Pinpoint the cell where the given text exists, returning its (x, y) midpoint coordinate. 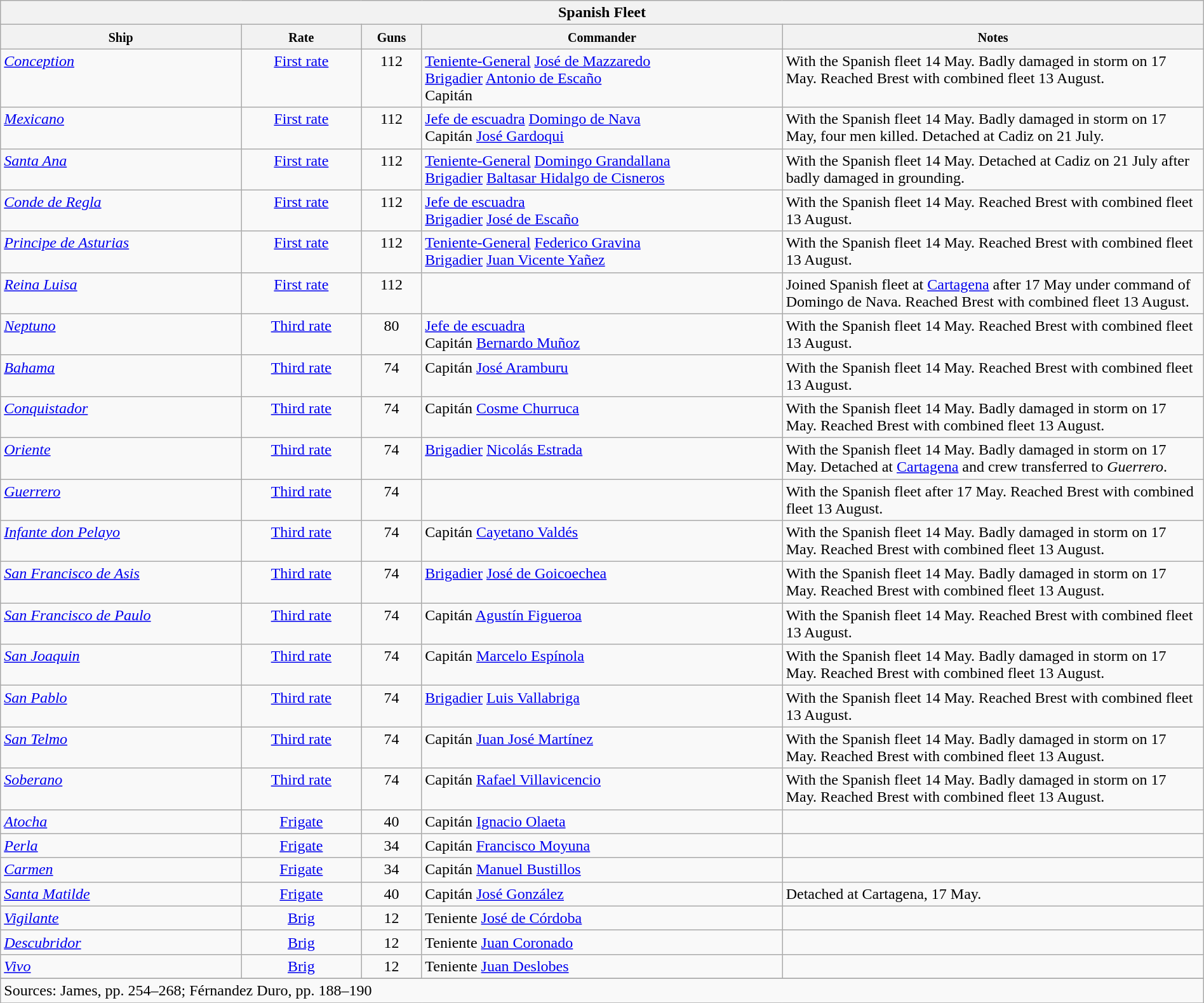
Capitán Cayetano Valdés (602, 541)
Capitán Rafael Villavicencio (602, 788)
Atocha (121, 821)
Capitán Manuel Bustillos (602, 870)
Jefe de escuadra Capitán Bernardo Muñoz (602, 334)
Commander (602, 37)
With the Spanish fleet 14 May. Detached at Cadiz on 21 July after badly damaged in grounding. (993, 169)
San Francisco de Paulo (121, 623)
Guns (391, 37)
Brigadier José de Goicoechea (602, 583)
Capitán José Aramburu (602, 376)
Capitán Juan José Martínez (602, 748)
San Telmo (121, 748)
Teniente Juan Deslobes (602, 966)
80 (391, 334)
Principe de Asturias (121, 251)
Conquistador (121, 416)
With the Spanish fleet 14 May. Badly damaged in storm on 17 May. Detached at Cartagena and crew transferred to Guerrero. (993, 458)
With the Spanish fleet 14 May. Badly damaged in storm on 17 May, four men killed. Detached at Cadiz on 21 July. (993, 128)
San Pablo (121, 706)
Neptuno (121, 334)
Capitán Ignacio Olaeta (602, 821)
Jefe de escuadra Domingo de NavaCapitán José Gardoqui (602, 128)
Conde de Regla (121, 211)
Spanish Fleet (602, 13)
Carmen (121, 870)
Teniente José de Córdoba (602, 918)
Capitán Francisco Moyuna (602, 846)
Teniente-General José de MazzaredoBrigadier Antonio de EscañoCapitán (602, 78)
Guerrero (121, 499)
Teniente Juan Coronado (602, 942)
Capitán Cosme Churruca (602, 416)
Notes (993, 37)
Soberano (121, 788)
Santa Ana (121, 169)
Santa Matilde (121, 894)
Capitán Agustín Figueroa (602, 623)
Descubridor (121, 942)
Capitán Marcelo Espínola (602, 665)
Perla (121, 846)
Ship (121, 37)
Brigadier Nicolás Estrada (602, 458)
San Francisco de Asis (121, 583)
Infante don Pelayo (121, 541)
Jefe de escuadra Brigadier José de Escaño (602, 211)
Conception (121, 78)
With the Spanish fleet after 17 May. Reached Brest with combined fleet 13 August. (993, 499)
Teniente-General Domingo GrandallanaBrigadier Baltasar Hidalgo de Cisneros (602, 169)
Oriente (121, 458)
Vivo (121, 966)
Vigilante (121, 918)
Teniente-General Federico GravinaBrigadier Juan Vicente Yañez (602, 251)
Brigadier Luis Vallabriga (602, 706)
Reina Luisa (121, 293)
San Joaquin (121, 665)
Capitán José González (602, 894)
Mexicano (121, 128)
Sources: James, pp. 254–268; Férnandez Duro, pp. 188–190 (602, 990)
Detached at Cartagena, 17 May. (993, 894)
Rate (301, 37)
Bahama (121, 376)
Joined Spanish fleet at Cartagena after 17 May under command of Domingo de Nava. Reached Brest with combined fleet 13 August. (993, 293)
